Return (x, y) of the center of cell containing provided text 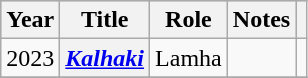
Role (189, 20)
Notes (261, 20)
Year (30, 20)
Title (105, 20)
Lamha (189, 58)
2023 (30, 58)
Kalhaki (105, 58)
